Provide the (X, Y) coordinate of the cell's center where the given text is located.  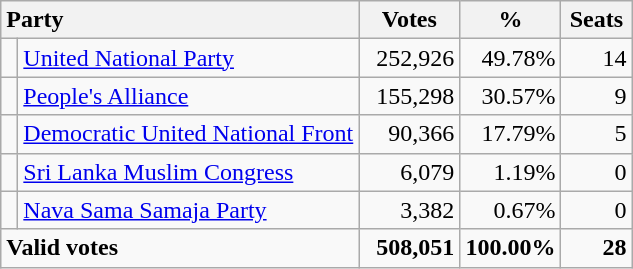
Democratic United National Front (188, 134)
14 (596, 58)
5 (596, 134)
Sri Lanka Muslim Congress (188, 172)
Valid votes (180, 248)
155,298 (410, 96)
30.57% (510, 96)
252,926 (410, 58)
0.67% (510, 210)
1.19% (510, 172)
3,382 (410, 210)
Votes (410, 20)
Seats (596, 20)
49.78% (510, 58)
508,051 (410, 248)
Nava Sama Samaja Party (188, 210)
9 (596, 96)
28 (596, 248)
17.79% (510, 134)
6,079 (410, 172)
People's Alliance (188, 96)
100.00% (510, 248)
% (510, 20)
90,366 (410, 134)
Party (180, 20)
United National Party (188, 58)
